Identify which cell holds the provided text, then report its (X, Y) central coordinate. 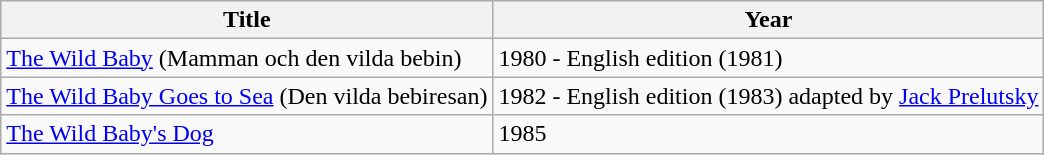
The Wild Baby's Dog (247, 134)
1985 (768, 134)
1980 - English edition (1981) (768, 58)
1982 - English edition (1983) adapted by Jack Prelutsky (768, 96)
The Wild Baby Goes to Sea (Den vilda bebiresan) (247, 96)
Year (768, 20)
Title (247, 20)
The Wild Baby (Mamman och den vilda bebin) (247, 58)
